Identify which cell holds the provided text, then report its [X, Y] central coordinate. 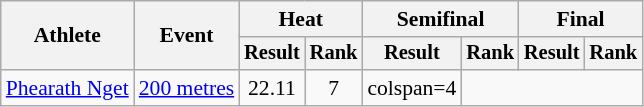
22.11 [272, 88]
Heat [300, 19]
200 metres [186, 88]
Event [186, 36]
Final [580, 19]
7 [334, 88]
Semifinal [440, 19]
Athlete [68, 36]
colspan=4 [412, 88]
Phearath Nget [68, 88]
